Return (X, Y) of the center of cell containing provided text 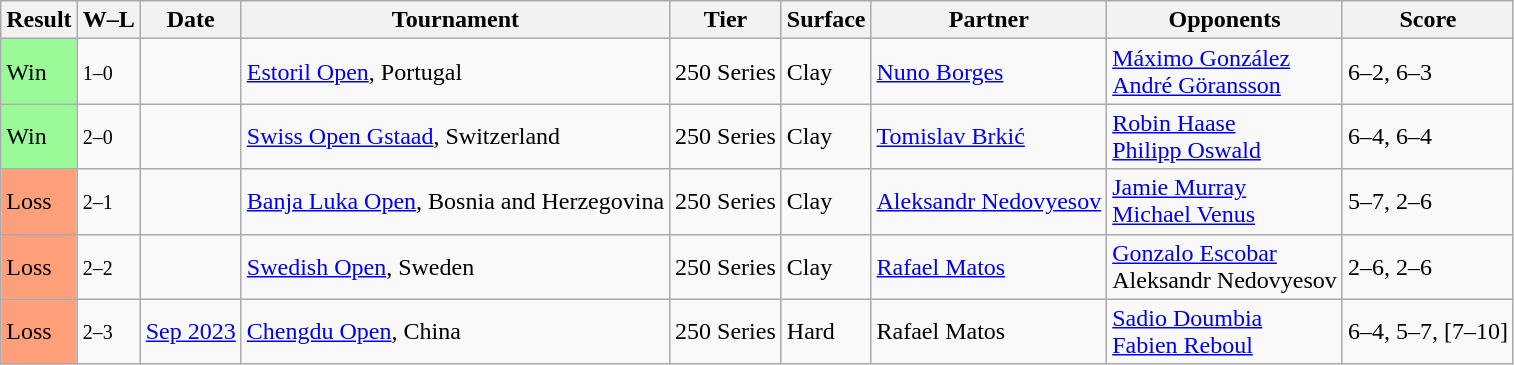
W–L (108, 20)
1–0 (108, 72)
Aleksandr Nedovyesov (989, 202)
2–0 (108, 136)
Surface (826, 20)
Swedish Open, Sweden (455, 266)
Score (1428, 20)
6–4, 6–4 (1428, 136)
2–2 (108, 266)
Nuno Borges (989, 72)
Sadio Doumbia Fabien Reboul (1225, 332)
6–4, 5–7, [7–10] (1428, 332)
Tournament (455, 20)
5–7, 2–6 (1428, 202)
Chengdu Open, China (455, 332)
Gonzalo Escobar Aleksandr Nedovyesov (1225, 266)
Hard (826, 332)
Jamie Murray Michael Venus (1225, 202)
Opponents (1225, 20)
6–2, 6–3 (1428, 72)
Máximo González André Göransson (1225, 72)
Date (190, 20)
2–1 (108, 202)
Estoril Open, Portugal (455, 72)
Partner (989, 20)
Tomislav Brkić (989, 136)
Swiss Open Gstaad, Switzerland (455, 136)
Tier (726, 20)
Banja Luka Open, Bosnia and Herzegovina (455, 202)
Sep 2023 (190, 332)
Robin Haase Philipp Oswald (1225, 136)
2–3 (108, 332)
2–6, 2–6 (1428, 266)
Result (39, 20)
